From the cell containing the given text, extract its center point as (x, y) coordinate. 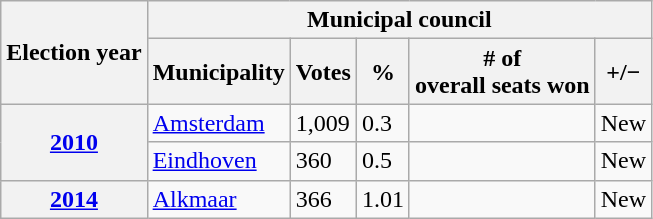
Alkmaar (218, 199)
360 (323, 161)
0.3 (382, 123)
2014 (74, 199)
1,009 (323, 123)
Eindhoven (218, 161)
% (382, 72)
Election year (74, 52)
# of overall seats won (502, 72)
Municipality (218, 72)
2010 (74, 142)
0.5 (382, 161)
+/− (623, 72)
Municipal council (399, 20)
Votes (323, 72)
Amsterdam (218, 123)
1.01 (382, 199)
366 (323, 199)
